Extract the [X, Y] coordinate from the center of the cell holding the provided text.  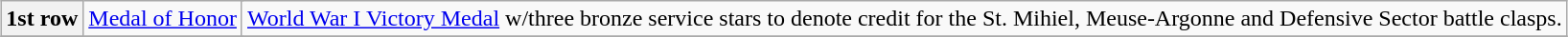
World War I Victory Medal w/three bronze service stars to denote credit for the St. Mihiel, Meuse-Argonne and Defensive Sector battle clasps. [905, 19]
1st row [42, 19]
Medal of Honor [163, 19]
